Find where the given text appears and provide that cell's center as (x, y) coordinate. 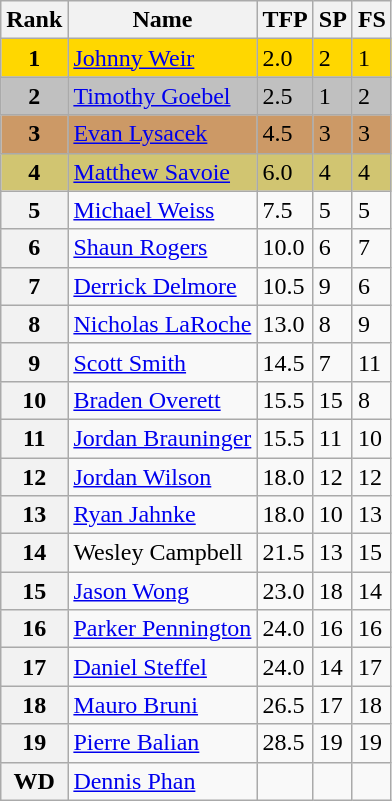
Nicholas LaRoche (162, 324)
Jordan Wilson (162, 477)
Timothy Goebel (162, 96)
Mauro Bruni (162, 705)
Jason Wong (162, 591)
4.5 (285, 134)
Braden Overett (162, 400)
FS (372, 20)
Pierre Balian (162, 743)
Scott Smith (162, 362)
10.0 (285, 248)
10.5 (285, 286)
Parker Pennington (162, 629)
2.0 (285, 58)
Derrick Delmore (162, 286)
WD (34, 781)
Rank (34, 20)
SP (332, 20)
Daniel Steffel (162, 667)
13.0 (285, 324)
23.0 (285, 591)
Ryan Jahnke (162, 515)
14.5 (285, 362)
26.5 (285, 705)
7.5 (285, 210)
28.5 (285, 743)
Wesley Campbell (162, 553)
TFP (285, 20)
6.0 (285, 172)
Shaun Rogers (162, 248)
Jordan Brauninger (162, 438)
Matthew Savoie (162, 172)
Johnny Weir (162, 58)
Dennis Phan (162, 781)
Michael Weiss (162, 210)
Evan Lysacek (162, 134)
21.5 (285, 553)
2.5 (285, 96)
Name (162, 20)
